For the text-containing cell, return its midpoint in [X, Y] coordinate format. 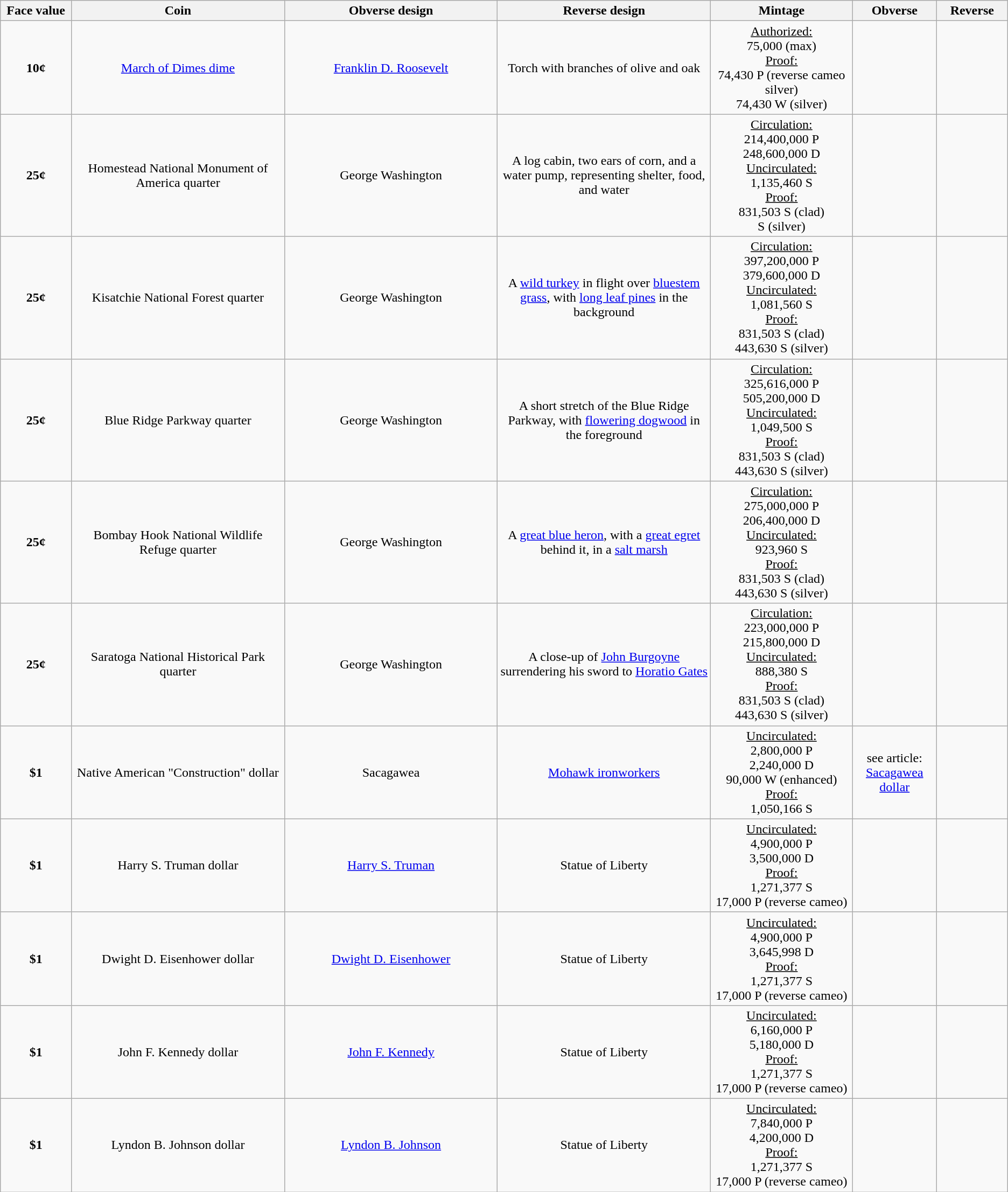
A short stretch of the Blue Ridge Parkway, with flowering dogwood in the foreground [604, 420]
10¢ [36, 68]
Dwight D. Eisenhower dollar [178, 959]
Torch with branches of olive and oak [604, 68]
see article: Sacagawea dollar [894, 772]
A great blue heron, with a great egret behind it, in a salt marsh [604, 542]
John F. Kennedy dollar [178, 1051]
Reverse [972, 11]
Saratoga National Historical Park quarter [178, 665]
Kisatchie National Forest quarter [178, 297]
Circulation:214,400,000 P248,600,000 DUncirculated:1,135,460 SProof:831,503 S (clad) S (silver) [782, 176]
Uncirculated:6,160,000 P5,180,000 DProof:1,271,377 S17,000 P (reverse cameo) [782, 1051]
Reverse design [604, 11]
Uncirculated:7,840,000 P4,200,000 DProof:1,271,377 S17,000 P (reverse cameo) [782, 1145]
Circulation:397,200,000 P379,600,000 DUncirculated:1,081,560 SProof:831,503 S (clad)443,630 S (silver) [782, 297]
Bombay Hook National Wildlife Refuge quarter [178, 542]
Lyndon B. Johnson dollar [178, 1145]
Dwight D. Eisenhower [391, 959]
Blue Ridge Parkway quarter [178, 420]
Native American "Construction" dollar [178, 772]
Obverse [894, 11]
A close-up of John Burgoyne surrendering his sword to Horatio Gates [604, 665]
Uncirculated:4,900,000 P3,500,000 DProof:1,271,377 S17,000 P (reverse cameo) [782, 865]
Sacagawea [391, 772]
John F. Kennedy [391, 1051]
A wild turkey in flight over bluestem grass, with long leaf pines in the background [604, 297]
Uncirculated:4,900,000 P3,645,998 DProof:1,271,377 S17,000 P (reverse cameo) [782, 959]
Authorized:75,000 (max)Proof:74,430 P (reverse cameo silver)74,430 W (silver) [782, 68]
Mohawk ironworkers [604, 772]
Coin [178, 11]
Harry S. Truman [391, 865]
March of Dimes dime [178, 68]
Circulation:275,000,000 P206,400,000 DUncirculated:923,960 SProof:831,503 S (clad)443,630 S (silver) [782, 542]
A log cabin, two ears of corn, and a water pump, representing shelter, food, and water [604, 176]
Mintage [782, 11]
Franklin D. Roosevelt [391, 68]
Lyndon B. Johnson [391, 1145]
Face value [36, 11]
Harry S. Truman dollar [178, 865]
Uncirculated:2,800,000 P2,240,000 D90,000 W (enhanced)Proof:1,050,166 S [782, 772]
Circulation:223,000,000 P215,800,000 DUncirculated:888,380 SProof:831,503 S (clad)443,630 S (silver) [782, 665]
Circulation:325,616,000 P505,200,000 DUncirculated:1,049,500 SProof:831,503 S (clad)443,630 S (silver) [782, 420]
Homestead National Monument of America quarter [178, 176]
Obverse design [391, 11]
